Extract the (X, Y) coordinate from the center of the cell holding the provided text.  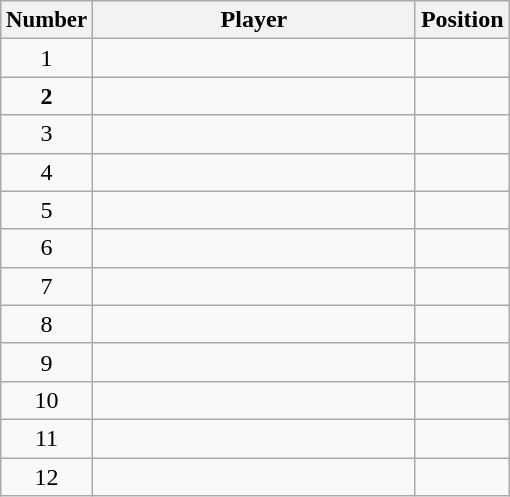
Player (254, 20)
10 (47, 400)
Number (47, 20)
8 (47, 324)
12 (47, 477)
4 (47, 172)
7 (47, 286)
2 (47, 96)
6 (47, 248)
9 (47, 362)
5 (47, 210)
1 (47, 58)
3 (47, 134)
Position (462, 20)
11 (47, 438)
